Output the (x, y) coordinate of the center of the cell containing the given text.  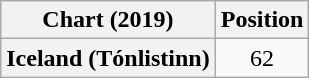
Position (262, 20)
Iceland (Tónlistinn) (108, 58)
Chart (2019) (108, 20)
62 (262, 58)
